Return the (x, y) coordinate for the center point of the cell that contains the specified text.  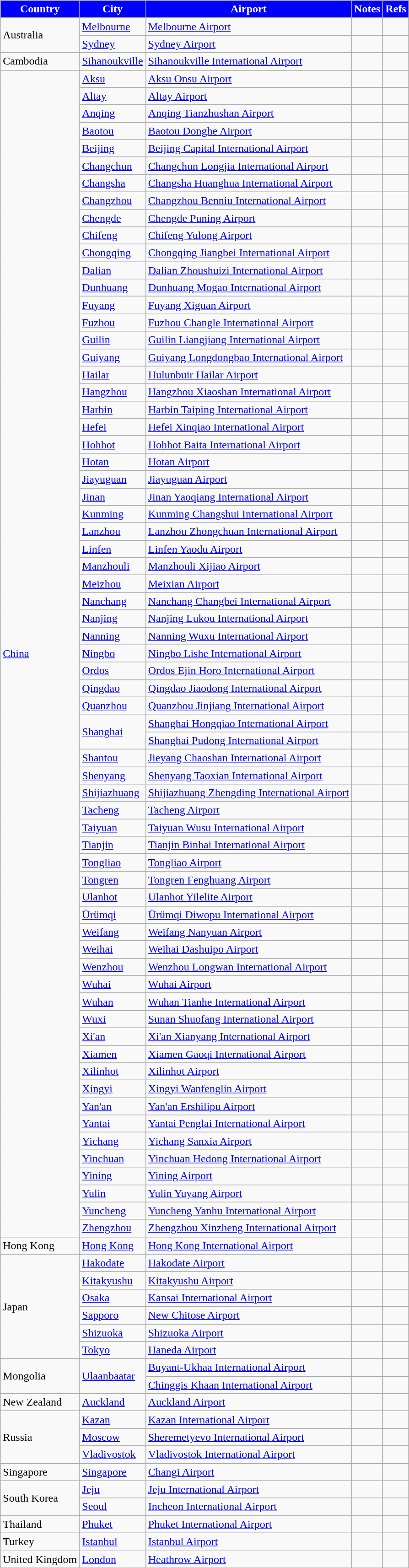
Hakodate Airport (248, 1263)
Sapporo (113, 1315)
Sheremetyevo International Airport (248, 1437)
Guiyang Longdongbao International Airport (248, 357)
Harbin Taiping International Airport (248, 410)
Ulanhot (113, 897)
Yuncheng (113, 1211)
Hotan (113, 462)
Changchun Longjia International Airport (248, 166)
Istanbul Airport (248, 1541)
Melbourne (113, 27)
Melbourne Airport (248, 27)
Chifeng Yulong Airport (248, 236)
Weihai (113, 949)
Altay (113, 96)
Tacheng (113, 810)
Kazan International Airport (248, 1420)
Taiyuan Wusu International Airport (248, 828)
Chongqing Jiangbei International Airport (248, 253)
Jeju International Airport (248, 1489)
Wuhan Tianhe International Airport (248, 1002)
Moscow (113, 1437)
Dunhuang Mogao International Airport (248, 288)
Wuhan (113, 1002)
Hailar (113, 375)
Jeju (113, 1489)
Shijiazhuang Zhengding International Airport (248, 793)
City (113, 9)
Fuzhou (113, 323)
Yichang Sanxia Airport (248, 1141)
Xilinhot (113, 1072)
London (113, 1559)
Japan (40, 1306)
Yantai (113, 1124)
Haneda Airport (248, 1350)
Shizuoka (113, 1333)
Kitakyushu (113, 1280)
Chengde (113, 218)
Osaka (113, 1298)
Yichang (113, 1141)
Buyant-Ukhaa International Airport (248, 1368)
Weifang Nanyuan Airport (248, 932)
Auckland (113, 1402)
Notes (367, 9)
China (40, 653)
Hohhot (113, 444)
Phuket (113, 1524)
Tianjin Binhai International Airport (248, 845)
Ulaanbaatar (113, 1376)
Baotou Donghe Airport (248, 131)
Hotan Airport (248, 462)
Jinan Yaoqiang International Airport (248, 496)
Tongren Fenghuang Airport (248, 880)
Yinchuan Hedong International Airport (248, 1158)
Wuhai Airport (248, 984)
Changzhou Benniu International Airport (248, 200)
Quanzhou Jinjiang International Airport (248, 706)
Tacheng Airport (248, 810)
Fuyang (113, 305)
South Korea (40, 1498)
Yantai Penglai International Airport (248, 1124)
Changzhou (113, 200)
Ürümqi Diwopu International Airport (248, 915)
Shenyang (113, 776)
Harbin (113, 410)
Cambodia (40, 61)
Ürümqi (113, 915)
Fuyang Xiguan Airport (248, 305)
Guiyang (113, 357)
Xingyi (113, 1089)
Hangzhou Xiaoshan International Airport (248, 392)
Tokyo (113, 1350)
New Chitose Airport (248, 1315)
Kunming (113, 514)
Sihanoukville International Airport (248, 61)
Australia (40, 35)
Kunming Changshui International Airport (248, 514)
Hakodate (113, 1263)
Ningbo (113, 653)
Dalian Zhoushuizi International Airport (248, 270)
Hangzhou (113, 392)
Ordos Ejin Horo International Airport (248, 671)
Hulunbuir Hailar Airport (248, 375)
Refs (396, 9)
Yining (113, 1176)
Nanjing Lukou International Airport (248, 619)
Tongliao Airport (248, 862)
Dunhuang (113, 288)
Seoul (113, 1507)
Yulin (113, 1193)
Istanbul (113, 1541)
New Zealand (40, 1402)
Turkey (40, 1541)
Sydney Airport (248, 44)
Lanzhou (113, 532)
Yining Airport (248, 1176)
Dalian (113, 270)
Yan'an (113, 1106)
Guilin (113, 340)
Shenyang Taoxian International Airport (248, 776)
Tongliao (113, 862)
Shijiazhuang (113, 793)
Qingdao Jiaodong International Airport (248, 688)
Chifeng (113, 236)
Aksu (113, 79)
Altay Airport (248, 96)
Changsha Huanghua International Airport (248, 183)
Guilin Liangjiang International Airport (248, 340)
Auckland Airport (248, 1402)
Sihanoukville (113, 61)
Nanning Wuxu International Airport (248, 636)
Baotou (113, 131)
Vladivostok (113, 1455)
Manzhouli Xijiao Airport (248, 566)
Shanghai Pudong International Airport (248, 740)
Weifang (113, 932)
Beijing (113, 148)
Jieyang Chaoshan International Airport (248, 758)
Yinchuan (113, 1158)
Xi'an (113, 1036)
Weihai Dashuipo Airport (248, 949)
Yuncheng Yanhu International Airport (248, 1211)
Ulanhot Yilelite Airport (248, 897)
Shizuoka Airport (248, 1333)
Chengde Puning Airport (248, 218)
Ningbo Lishe International Airport (248, 653)
Xiamen Gaoqi International Airport (248, 1054)
Hohhot Baita International Airport (248, 444)
Anqing (113, 113)
Manzhouli (113, 566)
Jiayuguan Airport (248, 479)
Incheon International Airport (248, 1507)
Linfen Yaodu Airport (248, 549)
Wenzhou Longwan International Airport (248, 967)
Xilinhot Airport (248, 1072)
Xi'an Xianyang International Airport (248, 1036)
Nanning (113, 636)
Lanzhou Zhongchuan International Airport (248, 532)
United Kingdom (40, 1559)
Tongren (113, 880)
Linfen (113, 549)
Quanzhou (113, 706)
Qingdao (113, 688)
Beijing Capital International Airport (248, 148)
Xingyi Wanfenglin Airport (248, 1089)
Wenzhou (113, 967)
Sunan Shuofang International Airport (248, 1019)
Zhengzhou (113, 1228)
Ordos (113, 671)
Mongolia (40, 1376)
Meixian Airport (248, 584)
Yan'an Ershilipu Airport (248, 1106)
Shanghai Hongqiao International Airport (248, 723)
Heathrow Airport (248, 1559)
Xiamen (113, 1054)
Kazan (113, 1420)
Nanjing (113, 619)
Jiayuguan (113, 479)
Hefei (113, 427)
Chinggis Khaan International Airport (248, 1385)
Meizhou (113, 584)
Changi Airport (248, 1472)
Fuzhou Changle International Airport (248, 323)
Wuhai (113, 984)
Kansai International Airport (248, 1298)
Nanchang Changbei International Airport (248, 601)
Anqing Tianzhushan Airport (248, 113)
Zhengzhou Xinzheng International Airport (248, 1228)
Yulin Yuyang Airport (248, 1193)
Kitakyushu Airport (248, 1280)
Russia (40, 1437)
Wuxi (113, 1019)
Phuket International Airport (248, 1524)
Changsha (113, 183)
Shantou (113, 758)
Chongqing (113, 253)
Taiyuan (113, 828)
Shanghai (113, 732)
Thailand (40, 1524)
Tianjin (113, 845)
Nanchang (113, 601)
Sydney (113, 44)
Airport (248, 9)
Jinan (113, 496)
Hong Kong International Airport (248, 1245)
Vladivostok International Airport (248, 1455)
Changchun (113, 166)
Hefei Xinqiao International Airport (248, 427)
Country (40, 9)
Aksu Onsu Airport (248, 79)
